Output the [X, Y] coordinate of the center of the cell containing the given text.  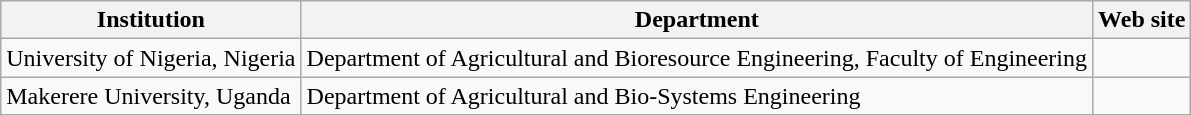
Department [696, 20]
Makerere University, Uganda [151, 96]
Department of Agricultural and Bio-Systems Engineering [696, 96]
University of Nigeria, Nigeria [151, 58]
Department of Agricultural and Bioresource Engineering, Faculty of Engineering [696, 58]
Institution [151, 20]
Web site [1142, 20]
